Detect which cell encompasses the target text, then output its [X, Y] center coordinate. 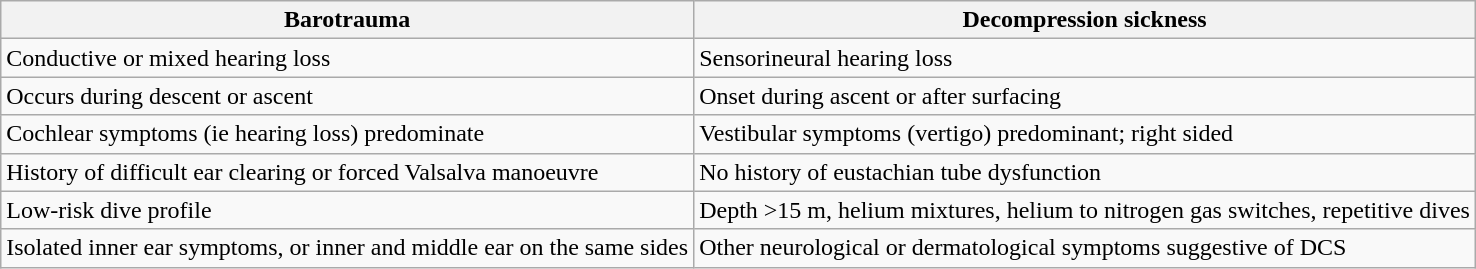
Cochlear symptoms (ie hearing loss) predominate [348, 134]
Low-risk dive profile [348, 210]
Isolated inner ear symptoms, or inner and middle ear on the same sides [348, 248]
Other neurological or dermatological symptoms suggestive of DCS [1085, 248]
Conductive or mixed hearing loss [348, 58]
No history of eustachian tube dysfunction [1085, 172]
Occurs during descent or ascent [348, 96]
Barotrauma [348, 20]
Onset during ascent or after surfacing [1085, 96]
Decompression sickness [1085, 20]
Vestibular symptoms (vertigo) predominant; right sided [1085, 134]
Depth >15 m, helium mixtures, helium to nitrogen gas switches, repetitive dives [1085, 210]
Sensorineural hearing loss [1085, 58]
History of difficult ear clearing or forced Valsalva manoeuvre [348, 172]
